Extract the [X, Y] coordinate from the center of the cell holding the provided text.  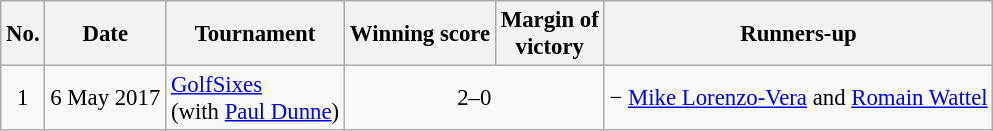
Runners-up [798, 34]
Margin ofvictory [550, 34]
Date [106, 34]
1 [23, 98]
GolfSixes(with Paul Dunne) [256, 98]
Tournament [256, 34]
2–0 [475, 98]
No. [23, 34]
6 May 2017 [106, 98]
Winning score [420, 34]
− Mike Lorenzo-Vera and Romain Wattel [798, 98]
